From the cell containing the given text, extract its center point as [X, Y] coordinate. 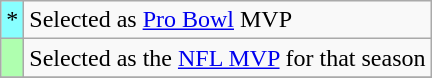
Selected as Pro Bowl MVP [228, 20]
Selected as the NFL MVP for that season [228, 58]
* [12, 20]
